Return the (X, Y) coordinate for the center point of the cell that contains the specified text.  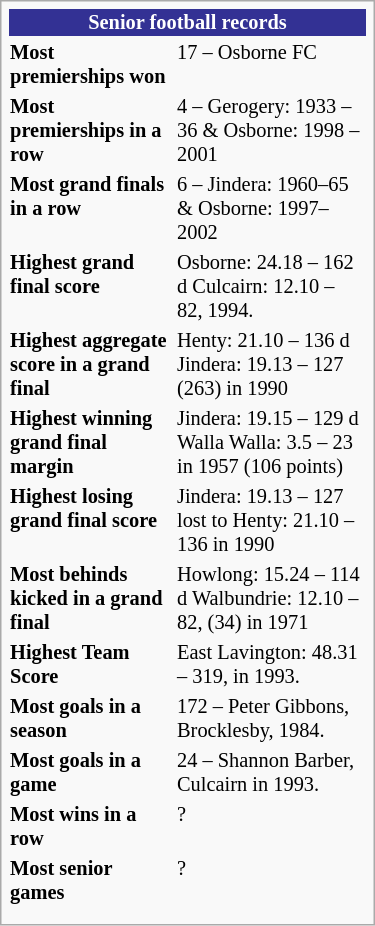
Most premierships won (91, 64)
172 – Peter Gibbons, Brocklesby, 1984. (272, 718)
Henty: 21.10 – 136 d Jindera: 19.13 – 127 (263) in 1990 (272, 364)
Highest Team Score (91, 664)
East Lavington: 48.31 – 319, in 1993. (272, 664)
Most senior games (91, 880)
Most goals in a game (91, 772)
24 – Shannon Barber, Culcairn in 1993. (272, 772)
Howlong: 15.24 – 114 d Walbundrie: 12.10 – 82, (34) in 1971 (272, 598)
17 – Osborne FC (272, 64)
Osborne: 24.18 – 162 d Culcairn: 12.10 – 82, 1994. (272, 286)
Jindera: 19.13 – 127 lost to Henty: 21.10 – 136 in 1990 (272, 520)
6 – Jindera: 1960–65 & Osborne: 1997–2002 (272, 208)
Senior football records (188, 22)
Highest grand final score (91, 286)
Most goals in a season (91, 718)
Highest winning grand final margin (91, 442)
Highest aggregate score in a grand final (91, 364)
Jindera: 19.15 – 129 d Walla Walla: 3.5 – 23 in 1957 (106 points) (272, 442)
4 – Gerogery: 1933 – 36 & Osborne: 1998 – 2001 (272, 130)
Most behinds kicked in a grand final (91, 598)
Most wins in a row (91, 826)
Highest losing grand final score (91, 520)
Most premierships in a row (91, 130)
Most grand finals in a row (91, 208)
